Pinpoint the cell where the given text exists, returning its [x, y] midpoint coordinate. 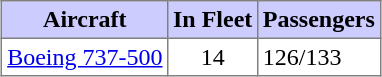
126/133 [319, 57]
Boeing 737-500 [85, 57]
Passengers [319, 20]
Aircraft [85, 20]
14 [213, 57]
In Fleet [213, 20]
